Provide the (X, Y) coordinate of the cell's center where the given text is located.  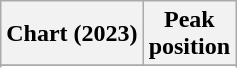
Peakposition (189, 34)
Chart (2023) (72, 34)
